From the cell containing the given text, extract its center point as [X, Y] coordinate. 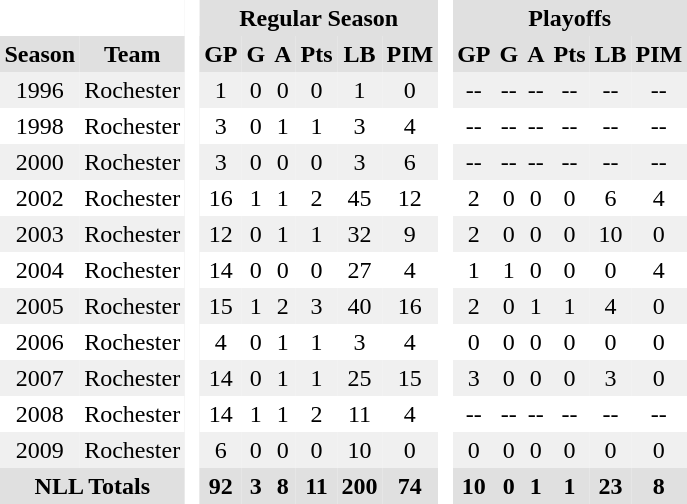
2008 [40, 414]
9 [410, 234]
23 [610, 486]
45 [360, 198]
32 [360, 234]
Playoffs [570, 18]
2009 [40, 450]
2002 [40, 198]
Team [132, 54]
1998 [40, 126]
25 [360, 378]
200 [360, 486]
2004 [40, 270]
2005 [40, 306]
Regular Season [319, 18]
40 [360, 306]
92 [221, 486]
74 [410, 486]
2006 [40, 342]
2003 [40, 234]
2000 [40, 162]
27 [360, 270]
Season [40, 54]
NLL Totals [92, 486]
2007 [40, 378]
1996 [40, 90]
